For the text-containing cell, return its midpoint in [X, Y] coordinate format. 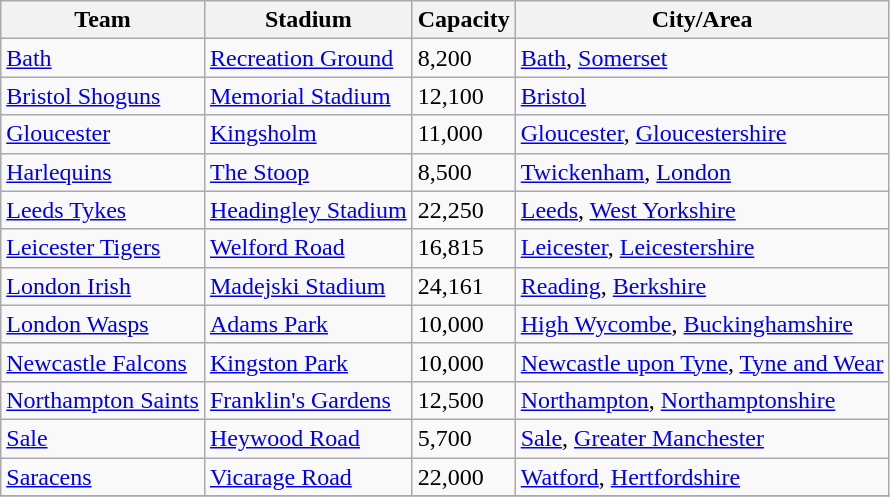
Heywood Road [308, 438]
12,500 [464, 400]
Recreation Ground [308, 58]
Harlequins [103, 172]
Newcastle upon Tyne, Tyne and Wear [702, 362]
16,815 [464, 248]
Bristol Shoguns [103, 96]
22,000 [464, 477]
Adams Park [308, 324]
Twickenham, London [702, 172]
Northampton Saints [103, 400]
11,000 [464, 134]
Leicester Tigers [103, 248]
Leeds Tykes [103, 210]
London Irish [103, 286]
Welford Road [308, 248]
Bath [103, 58]
Madejski Stadium [308, 286]
Sale, Greater Manchester [702, 438]
5,700 [464, 438]
Watford, Hertfordshire [702, 477]
The Stoop [308, 172]
Saracens [103, 477]
Memorial Stadium [308, 96]
Bath, Somerset [702, 58]
8,200 [464, 58]
Sale [103, 438]
8,500 [464, 172]
High Wycombe, Buckinghamshire [702, 324]
Headingley Stadium [308, 210]
Capacity [464, 20]
Northampton, Northamptonshire [702, 400]
Franklin's Gardens [308, 400]
Stadium [308, 20]
Bristol [702, 96]
Gloucester, Gloucestershire [702, 134]
Gloucester [103, 134]
12,100 [464, 96]
Leeds, West Yorkshire [702, 210]
Newcastle Falcons [103, 362]
Reading, Berkshire [702, 286]
Leicester, Leicestershire [702, 248]
Kingston Park [308, 362]
Team [103, 20]
Vicarage Road [308, 477]
Kingsholm [308, 134]
London Wasps [103, 324]
24,161 [464, 286]
City/Area [702, 20]
22,250 [464, 210]
